Output the [x, y] coordinate of the center of the cell containing the given text.  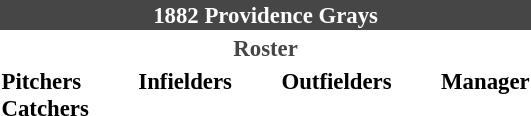
Roster [266, 48]
1882 Providence Grays [266, 15]
